Determine the [x, y] coordinate at the center of the cell enclosing the given text.  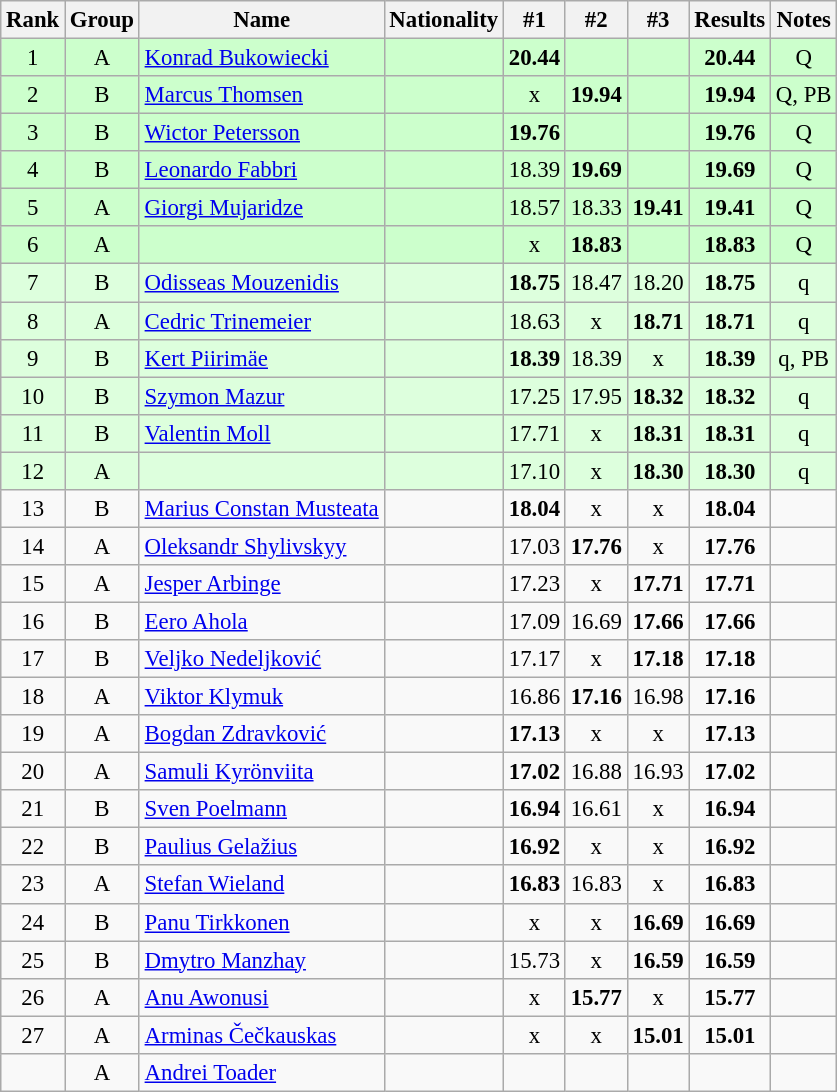
Notes [804, 20]
2 [33, 95]
18.20 [658, 283]
24 [33, 922]
Cedric Trinemeier [262, 321]
Marius Constan Musteata [262, 509]
14 [33, 546]
8 [33, 321]
Valentin Moll [262, 433]
Panu Tirkkonen [262, 922]
17.17 [534, 659]
21 [33, 809]
Leonardo Fabbri [262, 170]
18.33 [596, 208]
Giorgi Mujaridze [262, 208]
16.86 [534, 697]
1 [33, 58]
Group [102, 20]
#3 [658, 20]
Results [730, 20]
16.61 [596, 809]
23 [33, 885]
Dmytro Manzhay [262, 960]
18 [33, 697]
Szymon Mazur [262, 396]
17 [33, 659]
10 [33, 396]
Eero Ahola [262, 621]
16.98 [658, 697]
18.57 [534, 208]
16.93 [658, 772]
Paulius Gelažius [262, 847]
12 [33, 471]
15.73 [534, 960]
#1 [534, 20]
9 [33, 358]
Veljko Nedeljković [262, 659]
27 [33, 1035]
Anu Awonusi [262, 997]
25 [33, 960]
19 [33, 734]
Marcus Thomsen [262, 95]
Samuli Kyrönviita [262, 772]
18.47 [596, 283]
Name [262, 20]
11 [33, 433]
Rank [33, 20]
Odisseas Mouzenidis [262, 283]
13 [33, 509]
17.95 [596, 396]
26 [33, 997]
6 [33, 245]
5 [33, 208]
17.25 [534, 396]
Q, PB [804, 95]
Bogdan Zdravković [262, 734]
Sven Poelmann [262, 809]
Oleksandr Shylivskyy [262, 546]
Arminas Čečkauskas [262, 1035]
4 [33, 170]
17.09 [534, 621]
17.03 [534, 546]
20 [33, 772]
15 [33, 584]
Wictor Petersson [262, 133]
22 [33, 847]
18.63 [534, 321]
17.23 [534, 584]
#2 [596, 20]
16 [33, 621]
7 [33, 283]
Viktor Klymuk [262, 697]
Nationality [444, 20]
Konrad Bukowiecki [262, 58]
3 [33, 133]
Kert Piirimäe [262, 358]
Jesper Arbinge [262, 584]
q, PB [804, 358]
17.10 [534, 471]
Stefan Wieland [262, 885]
Andrei Toader [262, 1073]
16.88 [596, 772]
